Find where the given text appears and provide that cell's center as (X, Y) coordinate. 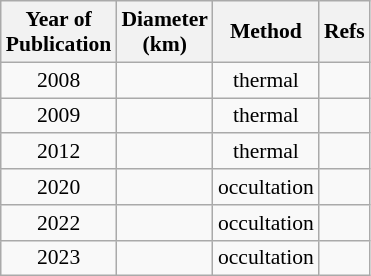
Year ofPublication (59, 32)
Method (266, 32)
Refs (344, 32)
Diameter(km) (164, 32)
2023 (59, 258)
2012 (59, 152)
2008 (59, 80)
2020 (59, 187)
2009 (59, 116)
2022 (59, 223)
